Output the (x, y) coordinate of the center of the cell containing the given text.  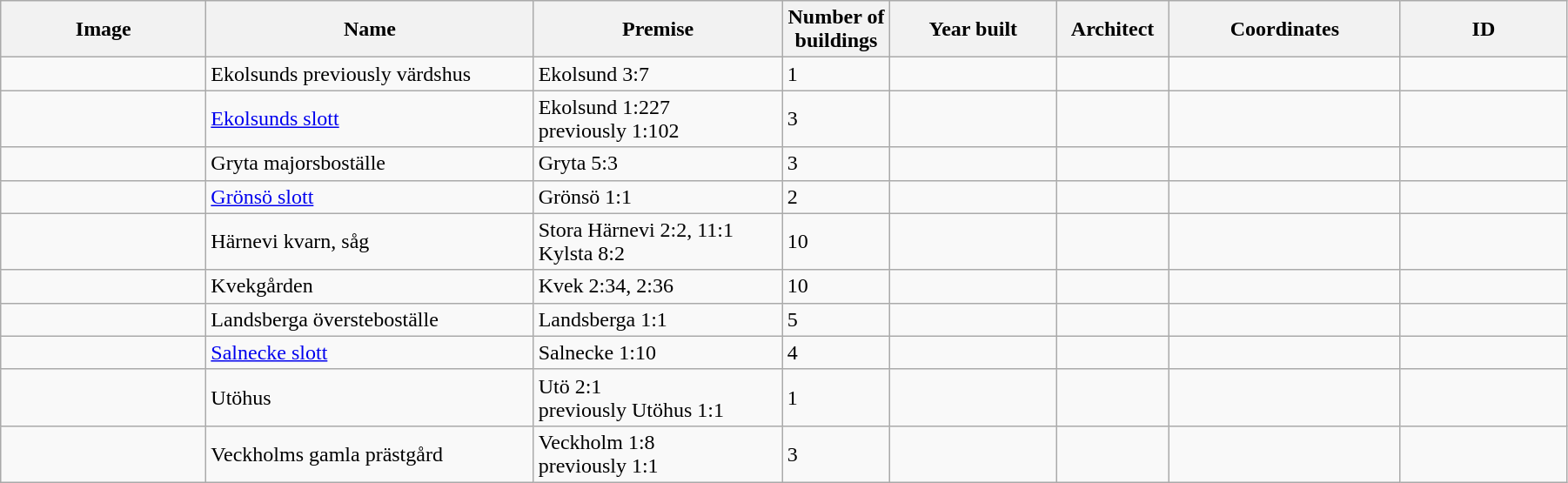
Veckholm 1:8previously 1:1 (658, 454)
ID (1483, 30)
Architect (1113, 30)
Utö 2:1previously Utöhus 1:1 (658, 397)
Grönsö 1:1 (658, 197)
Landsberga översteboställe (370, 319)
Härnevi kvarn, såg (370, 242)
Ekolsunds previously värdshus (370, 74)
Ekolsund 1:227previously 1:102 (658, 118)
Year built (973, 30)
Coordinates (1284, 30)
Name (370, 30)
4 (836, 352)
Ekolsund 3:7 (658, 74)
Kvek 2:34, 2:36 (658, 286)
2 (836, 197)
Premise (658, 30)
Salnecke slott (370, 352)
Ekolsunds slott (370, 118)
Landsberga 1:1 (658, 319)
Image (104, 30)
5 (836, 319)
Gryta majorsboställe (370, 164)
Salnecke 1:10 (658, 352)
Gryta 5:3 (658, 164)
Veckholms gamla prästgård (370, 454)
Grönsö slott (370, 197)
Utöhus (370, 397)
Number ofbuildings (836, 30)
Kvekgården (370, 286)
Stora Härnevi 2:2, 11:1Kylsta 8:2 (658, 242)
